Extract the [X, Y] coordinate from the center of the cell holding the provided text.  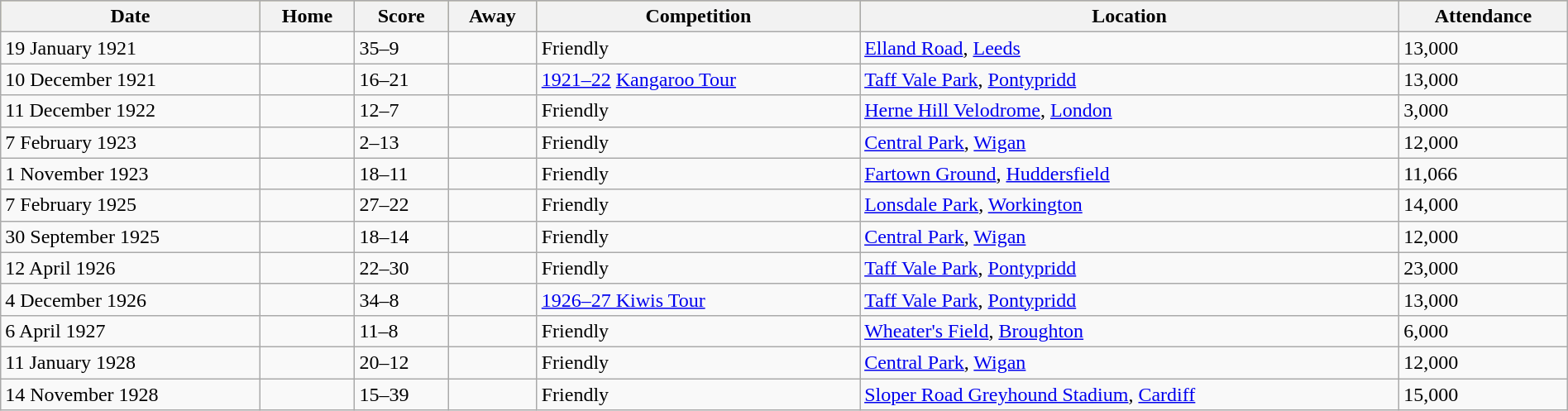
11–8 [402, 331]
2–13 [402, 142]
16–21 [402, 79]
11,066 [1484, 174]
Wheater's Field, Broughton [1130, 331]
18–14 [402, 237]
1921–22 Kangaroo Tour [698, 79]
10 December 1921 [131, 79]
Location [1130, 17]
18–11 [402, 174]
12–7 [402, 111]
35–9 [402, 48]
12 April 1926 [131, 268]
14 November 1928 [131, 394]
3,000 [1484, 111]
Elland Road, Leeds [1130, 48]
20–12 [402, 362]
Sloper Road Greyhound Stadium, Cardiff [1130, 394]
27–22 [402, 205]
4 December 1926 [131, 299]
7 February 1923 [131, 142]
11 January 1928 [131, 362]
22–30 [402, 268]
15–39 [402, 394]
23,000 [1484, 268]
6,000 [1484, 331]
34–8 [402, 299]
7 February 1925 [131, 205]
Score [402, 17]
Competition [698, 17]
1926–27 Kiwis Tour [698, 299]
Lonsdale Park, Workington [1130, 205]
11 December 1922 [131, 111]
Date [131, 17]
Fartown Ground, Huddersfield [1130, 174]
19 January 1921 [131, 48]
1 November 1923 [131, 174]
14,000 [1484, 205]
6 April 1927 [131, 331]
Attendance [1484, 17]
Herne Hill Velodrome, London [1130, 111]
30 September 1925 [131, 237]
15,000 [1484, 394]
Away [493, 17]
Home [308, 17]
